Capture the cell that displays the provided text and extract its [x, y] central coordinate. 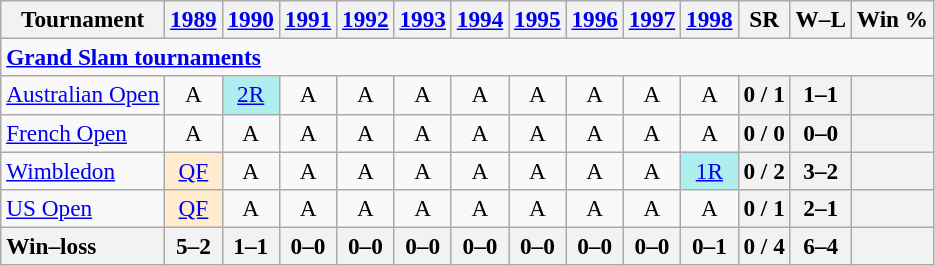
1994 [480, 19]
3–2 [820, 170]
2R [250, 95]
0 / 0 [764, 133]
2–1 [820, 208]
0–1 [710, 246]
W–L [820, 19]
1989 [194, 19]
1996 [594, 19]
1R [710, 170]
Wimbledon [83, 170]
0 / 2 [764, 170]
Win–loss [83, 246]
SR [764, 19]
1992 [366, 19]
0 / 4 [764, 246]
French Open [83, 133]
1990 [250, 19]
Grand Slam tournaments [468, 57]
1997 [652, 19]
Tournament [83, 19]
1998 [710, 19]
Australian Open [83, 95]
1991 [308, 19]
Win % [892, 19]
US Open [83, 208]
1993 [422, 19]
6–4 [820, 246]
5–2 [194, 246]
1995 [538, 19]
